Return the [x, y] coordinate for the center point of the cell that contains the specified text.  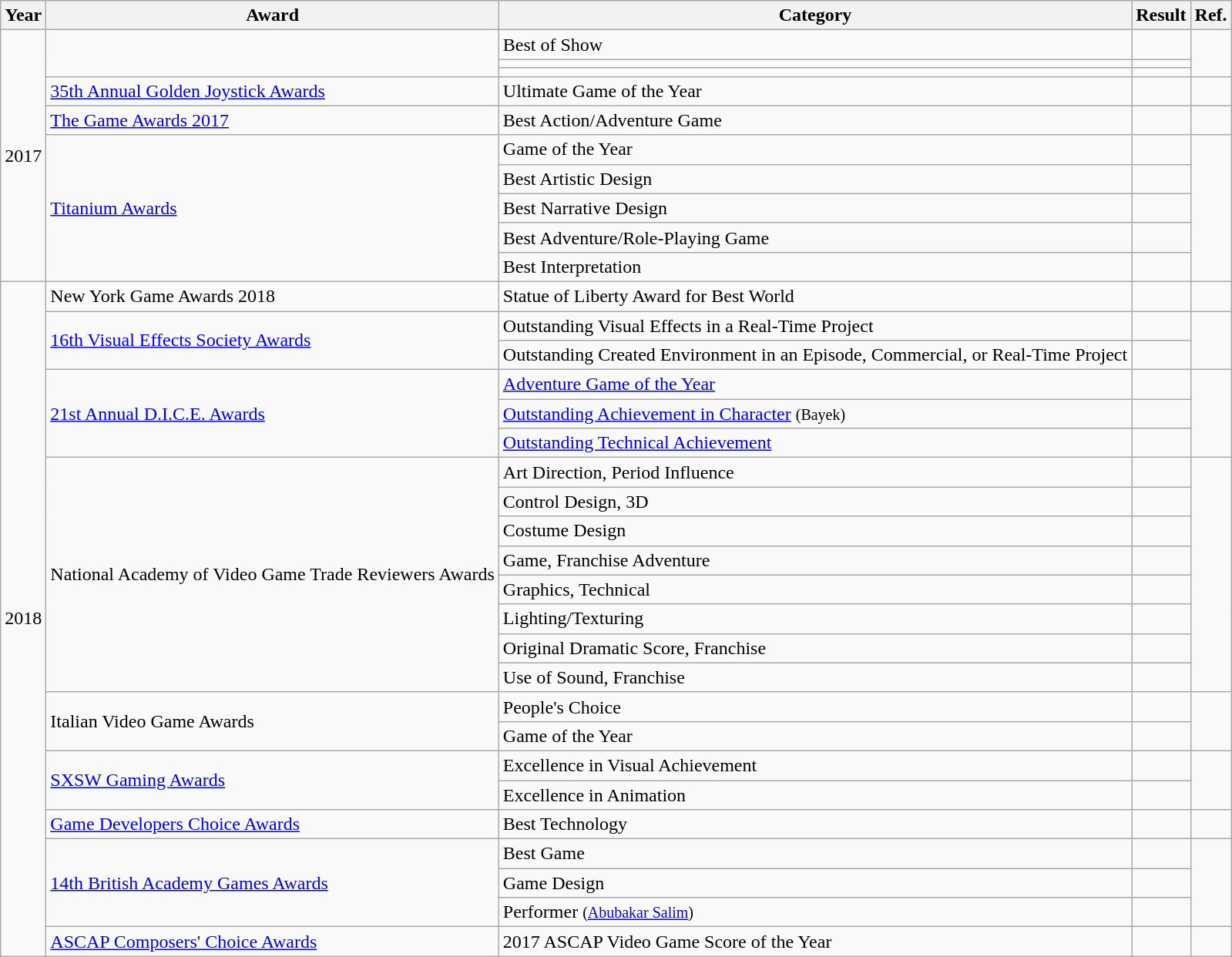
Excellence in Animation [815, 794]
Best Technology [815, 824]
Titanium Awards [273, 208]
21st Annual D.I.C.E. Awards [273, 414]
Original Dramatic Score, Franchise [815, 648]
Performer (Abubakar Salim) [815, 912]
Award [273, 15]
Lighting/Texturing [815, 619]
Outstanding Created Environment in an Episode, Commercial, or Real-Time Project [815, 355]
National Academy of Video Game Trade Reviewers Awards [273, 575]
Game Design [815, 883]
2017 ASCAP Video Game Score of the Year [815, 942]
Outstanding Technical Achievement [815, 443]
New York Game Awards 2018 [273, 296]
Outstanding Achievement in Character (Bayek) [815, 414]
35th Annual Golden Joystick Awards [273, 91]
Excellence in Visual Achievement [815, 765]
Ref. [1211, 15]
SXSW Gaming Awards [273, 780]
Best Artistic Design [815, 179]
Category [815, 15]
Best Narrative Design [815, 208]
Best Adventure/Role-Playing Game [815, 237]
14th British Academy Games Awards [273, 883]
Year [23, 15]
Best Game [815, 854]
Game Developers Choice Awards [273, 824]
Costume Design [815, 531]
Art Direction, Period Influence [815, 472]
2017 [23, 156]
The Game Awards 2017 [273, 120]
ASCAP Composers' Choice Awards [273, 942]
Game, Franchise Adventure [815, 560]
Ultimate Game of the Year [815, 91]
2018 [23, 618]
Best of Show [815, 45]
Outstanding Visual Effects in a Real-Time Project [815, 326]
Control Design, 3D [815, 502]
Best Action/Adventure Game [815, 120]
Result [1161, 15]
16th Visual Effects Society Awards [273, 341]
Best Interpretation [815, 267]
Adventure Game of the Year [815, 384]
Use of Sound, Franchise [815, 677]
Statue of Liberty Award for Best World [815, 296]
Italian Video Game Awards [273, 721]
Graphics, Technical [815, 589]
People's Choice [815, 707]
